From the cell containing the given text, extract its center point as (x, y) coordinate. 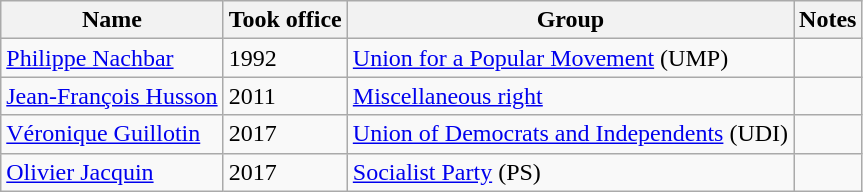
Group (570, 20)
Philippe Nachbar (112, 58)
Name (112, 20)
Notes (828, 20)
Jean-François Husson (112, 96)
Socialist Party (PS) (570, 172)
Union of Democrats and Independents (UDI) (570, 134)
Olivier Jacquin (112, 172)
Véronique Guillotin (112, 134)
Union for a Popular Movement (UMP) (570, 58)
Miscellaneous right (570, 96)
1992 (285, 58)
2011 (285, 96)
Took office (285, 20)
